Scan for the cell matching the given text and deliver its [X, Y] coordinate at center. 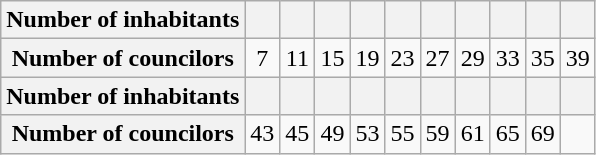
15 [332, 58]
43 [262, 134]
23 [402, 58]
61 [472, 134]
35 [542, 58]
27 [438, 58]
53 [368, 134]
29 [472, 58]
39 [578, 58]
19 [368, 58]
11 [298, 58]
7 [262, 58]
59 [438, 134]
49 [332, 134]
55 [402, 134]
33 [508, 58]
69 [542, 134]
45 [298, 134]
65 [508, 134]
